Pinpoint the cell where the given text exists, returning its [x, y] midpoint coordinate. 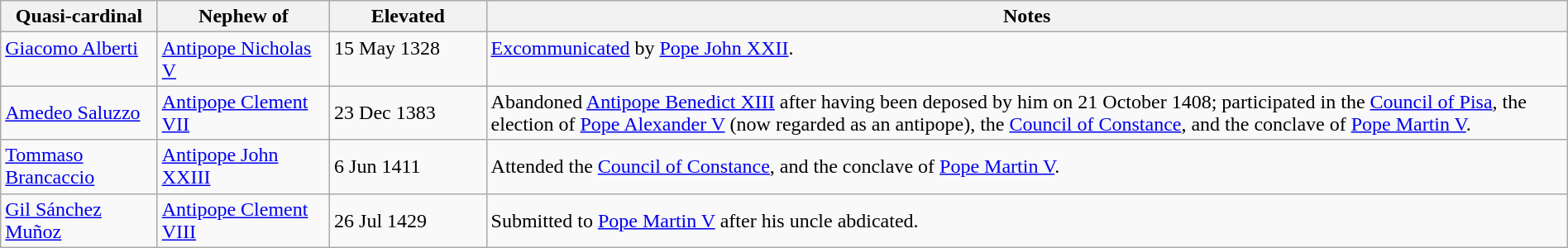
Amedeo Saluzzo [79, 112]
Excommunicated by Pope John XXII. [1027, 60]
Gil Sánchez Muñoz [79, 220]
Antipope Nicholas V [243, 60]
Giacomo Alberti [79, 60]
Nephew of [243, 17]
Notes [1027, 17]
Antipope Clement VII [243, 112]
Tommaso Brancaccio [79, 167]
Elevated [409, 17]
Quasi-cardinal [79, 17]
6 Jun 1411 [409, 167]
Antipope Clement VIII [243, 220]
15 May 1328 [409, 60]
Submitted to Pope Martin V after his uncle abdicated. [1027, 220]
26 Jul 1429 [409, 220]
23 Dec 1383 [409, 112]
Antipope John XXIII [243, 167]
Attended the Council of Constance, and the conclave of Pope Martin V. [1027, 167]
